Search for the cell housing the specified text and yield its [X, Y] center coordinate. 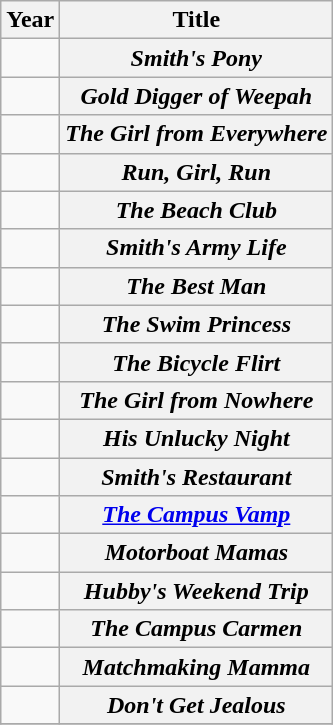
The Best Man [196, 286]
The Swim Princess [196, 324]
Hubby's Weekend Trip [196, 591]
Motorboat Mamas [196, 553]
The Beach Club [196, 210]
Matchmaking Mamma [196, 667]
Title [196, 20]
The Campus Vamp [196, 515]
Run, Girl, Run [196, 172]
Year [30, 20]
Smith's Restaurant [196, 477]
The Campus Carmen [196, 629]
His Unlucky Night [196, 438]
Smith's Pony [196, 58]
The Girl from Everywhere [196, 134]
Gold Digger of Weepah [196, 96]
The Girl from Nowhere [196, 400]
Don't Get Jealous [196, 705]
The Bicycle Flirt [196, 362]
Smith's Army Life [196, 248]
